Search for the cell housing the specified text and yield its (X, Y) center coordinate. 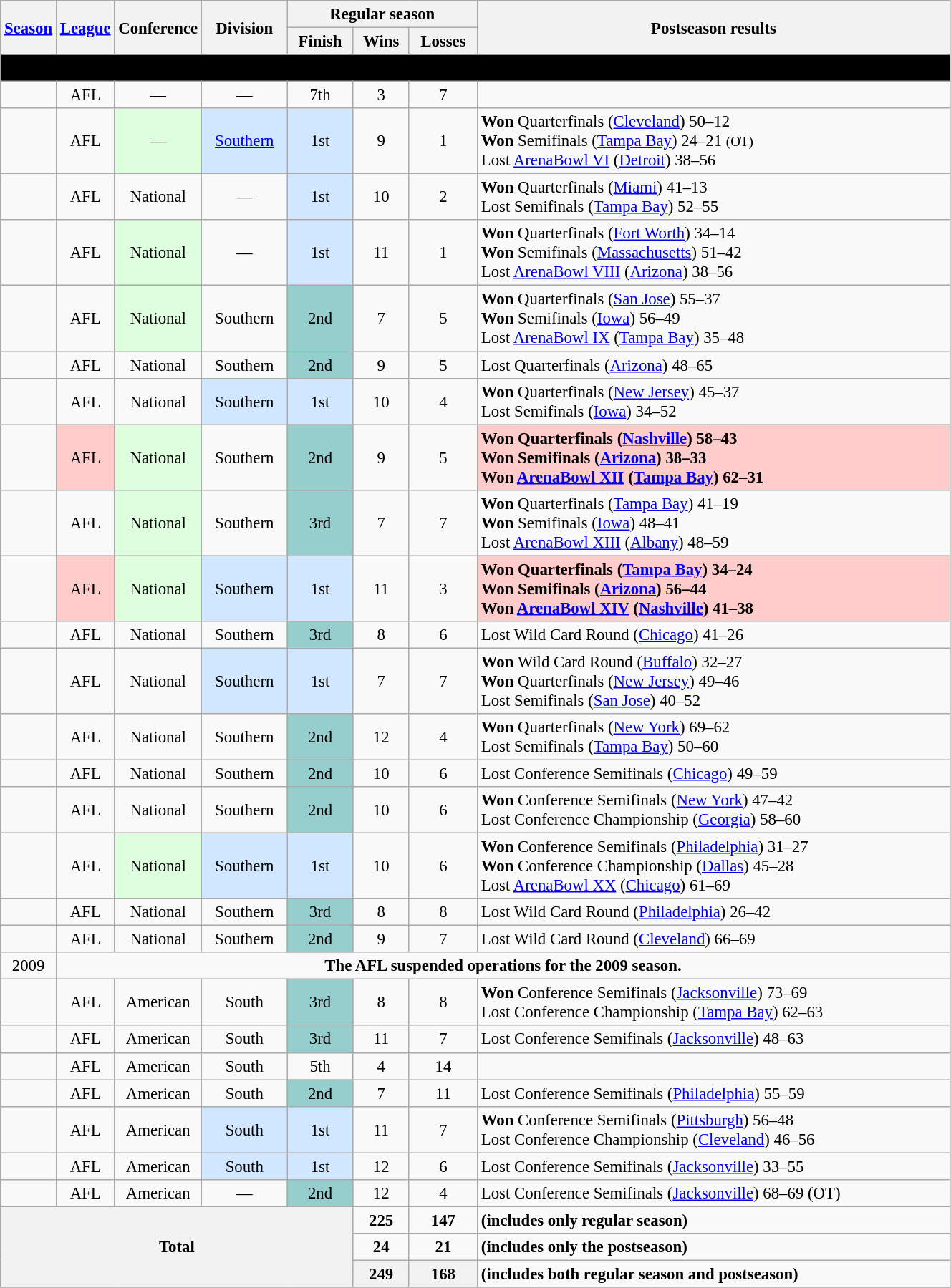
2009 (29, 966)
Lost Wild Card Round (Philadelphia) 26–42 (714, 912)
Won Quarterfinals (New York) 69–62 Lost Semifinals (Tampa Bay) 50–60 (714, 737)
Lost Quarterfinals (Arizona) 48–65 (714, 365)
Won Quarterfinals (San Jose) 55–37 Won Semifinals (Iowa) 56–49 Lost ArenaBowl IX (Tampa Bay) 35–48 (714, 319)
Lost Conference Semifinals (Jacksonville) 33–55 (714, 1166)
21 (443, 1247)
Lost Conference Semifinals (Chicago) 49–59 (714, 773)
Lost Conference Semifinals (Jacksonville) 68–69 (OT) (714, 1193)
Won Quarterfinals (Miami) 41–13 Lost Semifinals (Tampa Bay) 52–55 (714, 198)
5th (320, 1066)
Finish (320, 42)
147 (443, 1220)
Lost Wild Card Round (Chicago) 41–26 (714, 635)
7th (320, 95)
Won Quarterfinals (Cleveland) 50–12 Won Semifinals (Tampa Bay) 24–21 (OT) Lost ArenaBowl VI (Detroit) 38–56 (714, 141)
Won Quarterfinals (Tampa Bay) 41–19 Won Semifinals (Iowa) 48–41 Lost ArenaBowl XIII (Albany) 48–59 (714, 523)
Won Quarterfinals (Tampa Bay) 34–24 Won Semifinals (Arizona) 56–44 Won ArenaBowl XIV (Nashville) 41–38 (714, 589)
2 (443, 198)
Lost Wild Card Round (Cleveland) 66–69 (714, 939)
168 (443, 1274)
Conference (158, 27)
Won Conference Semifinals (Pittsburgh) 56–48Lost Conference Championship (Cleveland) 46–56 (714, 1130)
(includes only regular season) (714, 1220)
Season (29, 27)
Won Conference Semifinals (New York) 47–42 Lost Conference Championship (Georgia) 58–60 (714, 810)
Lost Conference Semifinals (Philadelphia) 55–59 (714, 1093)
Postseason results (714, 27)
14 (443, 1066)
Won Wild Card Round (Buffalo) 32–27 Won Quarterfinals (New Jersey) 49–46 Lost Semifinals (San Jose) 40–52 (714, 681)
Won Quarterfinals (Fort Worth) 34–14 Won Semifinals (Massachusetts) 51–42 Lost ArenaBowl VIII (Arizona) 38–56 (714, 253)
Won Quarterfinals (New Jersey) 45–37 Lost Semifinals (Iowa) 34–52 (714, 401)
Division (244, 27)
Losses (443, 42)
Won Conference Semifinals (Philadelphia) 31–27 Won Conference Championship (Dallas) 45–28 Lost ArenaBowl XX (Chicago) 61–69 (714, 866)
Orlando Predators (475, 68)
(includes only the postseason) (714, 1247)
Total (177, 1247)
Wins (381, 42)
Won Conference Semifinals (Jacksonville) 73–69 Lost Conference Championship (Tampa Bay) 62–63 (714, 1002)
League (85, 27)
Regular season (382, 14)
225 (381, 1220)
24 (381, 1247)
Won Quarterfinals (Nashville) 58–43 Won Semifinals (Arizona) 38–33 Won ArenaBowl XII (Tampa Bay) 62–31 (714, 457)
The AFL suspended operations for the 2009 season. (503, 966)
(includes both regular season and postseason) (714, 1274)
Lost Conference Semifinals (Jacksonville) 48–63 (714, 1040)
249 (381, 1274)
